From the cell containing the given text, extract its center point as [X, Y] coordinate. 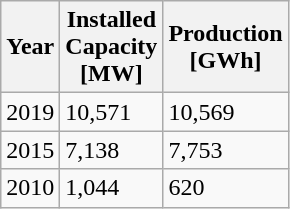
2010 [30, 188]
7,138 [112, 150]
InstalledCapacity[MW] [112, 47]
10,571 [112, 112]
Production[GWh] [226, 47]
620 [226, 188]
2019 [30, 112]
10,569 [226, 112]
Year [30, 47]
2015 [30, 150]
1,044 [112, 188]
7,753 [226, 150]
